Return [x, y] of the center of cell containing provided text 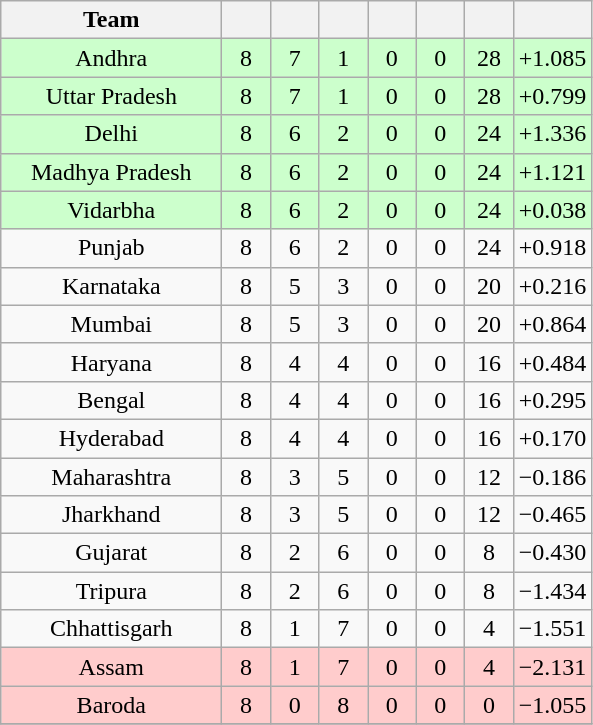
+0.864 [552, 324]
+0.038 [552, 210]
Chhattisgarh [112, 629]
+0.216 [552, 286]
+0.799 [552, 96]
Vidarbha [112, 210]
−1.055 [552, 705]
−1.434 [552, 591]
+1.336 [552, 134]
Jharkhand [112, 515]
Tripura [112, 591]
+0.170 [552, 438]
Haryana [112, 362]
−0.465 [552, 515]
+0.484 [552, 362]
Assam [112, 667]
+1.085 [552, 58]
−0.430 [552, 553]
Uttar Pradesh [112, 96]
Andhra [112, 58]
−1.551 [552, 629]
−2.131 [552, 667]
Bengal [112, 400]
Gujarat [112, 553]
Delhi [112, 134]
Punjab [112, 248]
Madhya Pradesh [112, 172]
+0.295 [552, 400]
Team [112, 20]
Maharashtra [112, 477]
Hyderabad [112, 438]
+1.121 [552, 172]
−0.186 [552, 477]
+0.918 [552, 248]
Mumbai [112, 324]
Karnataka [112, 286]
Baroda [112, 705]
